From the cell containing the given text, extract its center point as [X, Y] coordinate. 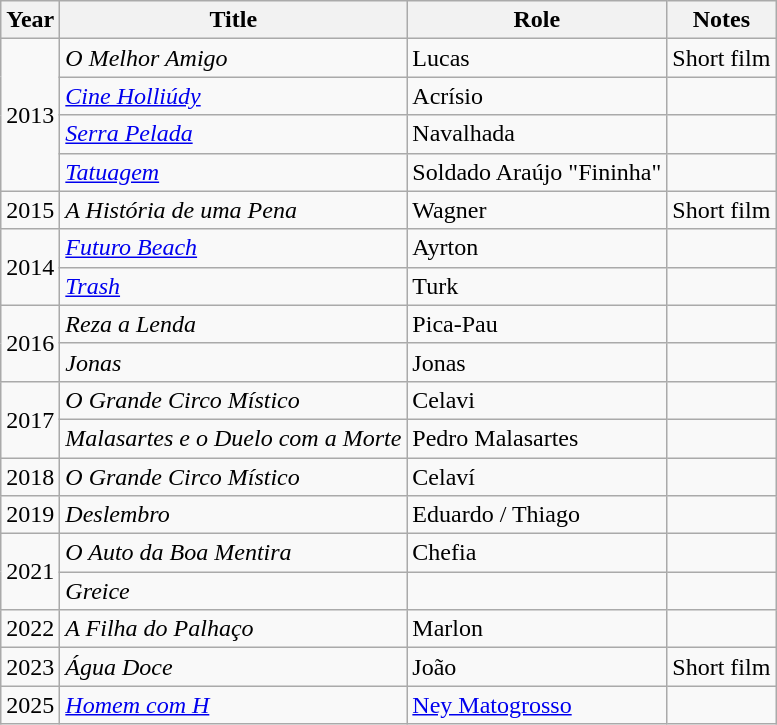
2023 [30, 667]
Greice [234, 591]
Homem com H [234, 705]
2014 [30, 267]
João [537, 667]
Água Doce [234, 667]
O Melhor Amigo [234, 58]
Soldado Araújo "Fininha" [537, 172]
O Auto da Boa Mentira [234, 553]
Lucas [537, 58]
2013 [30, 115]
Eduardo / Thiago [537, 515]
Role [537, 20]
2016 [30, 343]
Wagner [537, 210]
Title [234, 20]
2022 [30, 629]
Turk [537, 286]
Malasartes e o Duelo com a Morte [234, 438]
Acrísio [537, 96]
2025 [30, 705]
2017 [30, 419]
Ney Matogrosso [537, 705]
Celavi [537, 400]
2018 [30, 477]
Tatuagem [234, 172]
Cine Holliúdy [234, 96]
2019 [30, 515]
Trash [234, 286]
Notes [722, 20]
Futuro Beach [234, 248]
2021 [30, 572]
Pica-Pau [537, 324]
Chefia [537, 553]
A História de uma Pena [234, 210]
Deslembro [234, 515]
Serra Pelada [234, 134]
Reza a Lenda [234, 324]
Navalhada [537, 134]
2015 [30, 210]
Pedro Malasartes [537, 438]
Marlon [537, 629]
Ayrton [537, 248]
Year [30, 20]
A Filha do Palhaço [234, 629]
Celaví [537, 477]
